Identify which cell holds the provided text, then report its (x, y) central coordinate. 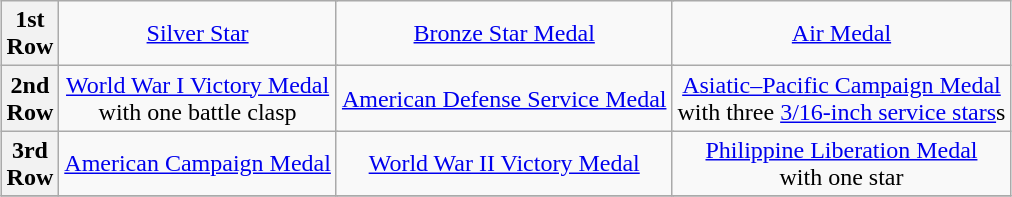
Air Medal (842, 34)
Silver Star (198, 34)
1st Row (30, 34)
American Defense Service Medal (504, 98)
World War II Victory Medal (504, 164)
3rd Row (30, 164)
Philippine Liberation Medal with one star (842, 164)
Bronze Star Medal (504, 34)
2nd Row (30, 98)
American Campaign Medal (198, 164)
World War I Victory Medal with one battle clasp (198, 98)
Asiatic–Pacific Campaign Medal with three 3/16-inch service starss (842, 98)
